Provide the (X, Y) coordinate of the cell's center where the given text is located.  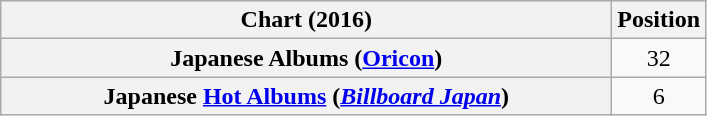
32 (659, 58)
Japanese Albums (Oricon) (306, 58)
Chart (2016) (306, 20)
6 (659, 96)
Position (659, 20)
Japanese Hot Albums (Billboard Japan) (306, 96)
